From the cell containing the given text, extract its center point as [X, Y] coordinate. 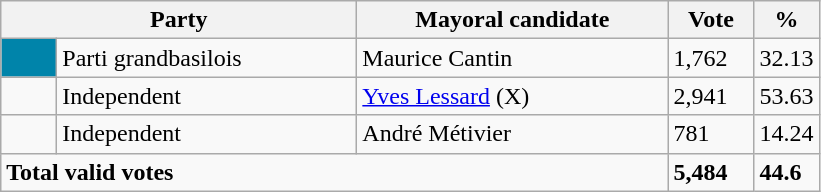
Party [179, 20]
Maurice Cantin [512, 58]
Total valid votes [334, 172]
5,484 [711, 172]
44.6 [786, 172]
Parti grandbasilois [207, 58]
% [786, 20]
53.63 [786, 96]
Vote [711, 20]
32.13 [786, 58]
1,762 [711, 58]
André Métivier [512, 134]
Yves Lessard (X) [512, 96]
14.24 [786, 134]
2,941 [711, 96]
Mayoral candidate [512, 20]
781 [711, 134]
